Capture the cell that displays the provided text and extract its (X, Y) central coordinate. 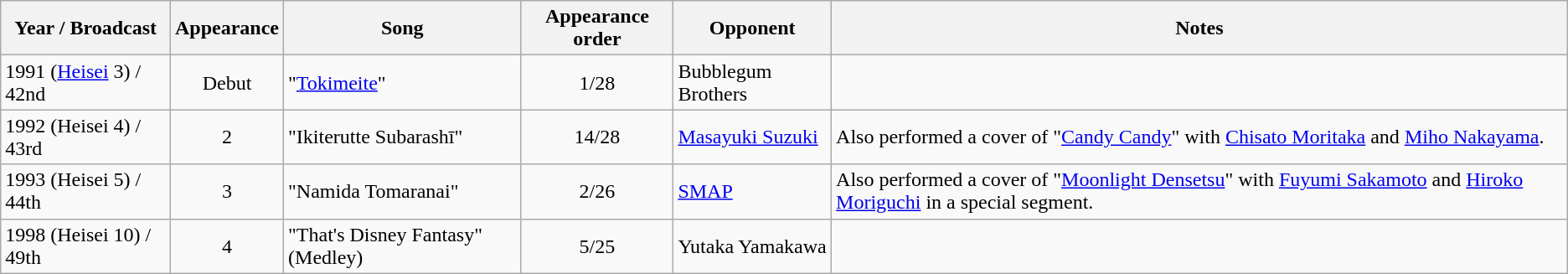
2/26 (597, 191)
Song (402, 28)
1991 (Heisei 3) / 42nd (85, 82)
Appearance (226, 28)
Masayuki Suzuki (752, 137)
1998 (Heisei 10) / 49th (85, 246)
1992 (Heisei 4) / 43rd (85, 137)
14/28 (597, 137)
Yutaka Yamakawa (752, 246)
"That's Disney Fantasy" (Medley) (402, 246)
Debut (226, 82)
Appearance order (597, 28)
1/28 (597, 82)
4 (226, 246)
Notes (1199, 28)
Also performed a cover of "Moonlight Densetsu" with Fuyumi Sakamoto and Hiroko Moriguchi in a special segment. (1199, 191)
5/25 (597, 246)
SMAP (752, 191)
Also performed a cover of "Candy Candy" with Chisato Moritaka and Miho Nakayama. (1199, 137)
Opponent (752, 28)
2 (226, 137)
Bubblegum Brothers (752, 82)
"Tokimeite" (402, 82)
Year / Broadcast (85, 28)
1993 (Heisei 5) / 44th (85, 191)
"Ikiterutte Subarashī" (402, 137)
3 (226, 191)
"Namida Tomaranai" (402, 191)
